From the cell containing the given text, extract its center point as [X, Y] coordinate. 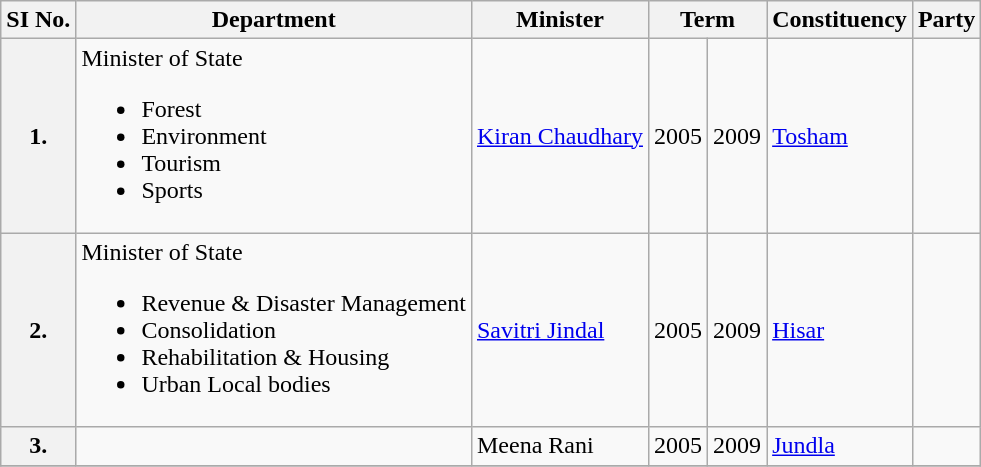
Savitri Jindal [560, 330]
SI No. [38, 20]
Jundla [840, 446]
Term [707, 20]
Meena Rani [560, 446]
Minister of StateForestEnvironmentTourismSports [274, 136]
Hisar [840, 330]
3. [38, 446]
Department [274, 20]
Minister [560, 20]
Tosham [840, 136]
Party [946, 20]
Kiran Chaudhary [560, 136]
1. [38, 136]
2. [38, 330]
Minister of StateRevenue & Disaster ManagementConsolidationRehabilitation & HousingUrban Local bodies [274, 330]
Constituency [840, 20]
